Determine the [x, y] coordinate at the center of the cell enclosing the given text.  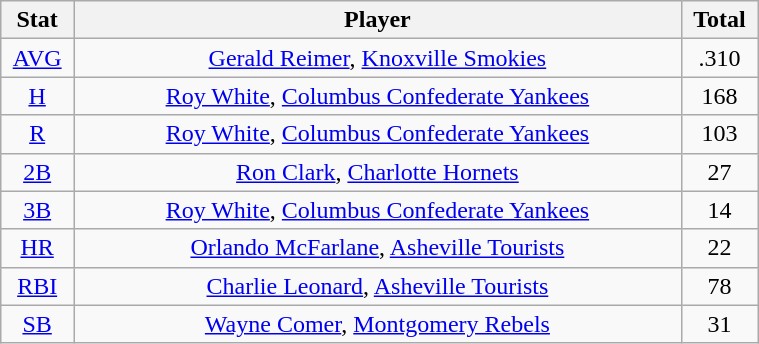
R [38, 134]
Charlie Leonard, Asheville Tourists [378, 286]
78 [719, 286]
Ron Clark, Charlotte Hornets [378, 172]
SB [38, 324]
Orlando McFarlane, Asheville Tourists [378, 248]
3B [38, 210]
Gerald Reimer, Knoxville Smokies [378, 58]
Total [719, 20]
14 [719, 210]
HR [38, 248]
AVG [38, 58]
168 [719, 96]
22 [719, 248]
31 [719, 324]
Stat [38, 20]
Player [378, 20]
RBI [38, 286]
.310 [719, 58]
Wayne Comer, Montgomery Rebels [378, 324]
2B [38, 172]
103 [719, 134]
27 [719, 172]
H [38, 96]
